Extract the (x, y) coordinate from the center of the cell holding the provided text.  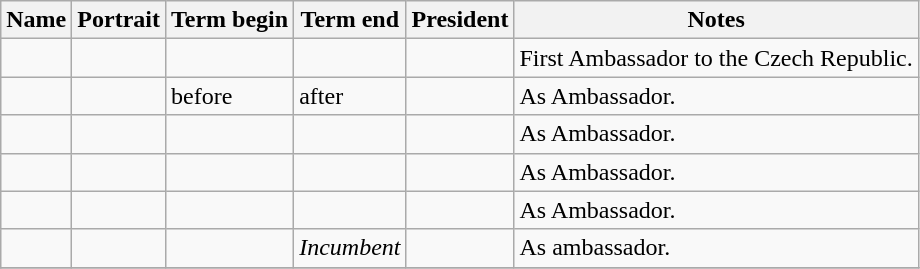
Term begin (229, 20)
President (460, 20)
Notes (716, 20)
As ambassador. (716, 248)
before (229, 96)
Term end (350, 20)
Portrait (119, 20)
First Ambassador to the Czech Republic. (716, 58)
Incumbent (350, 248)
Name (36, 20)
after (350, 96)
